Determine the (X, Y) coordinate at the center of the cell enclosing the given text.  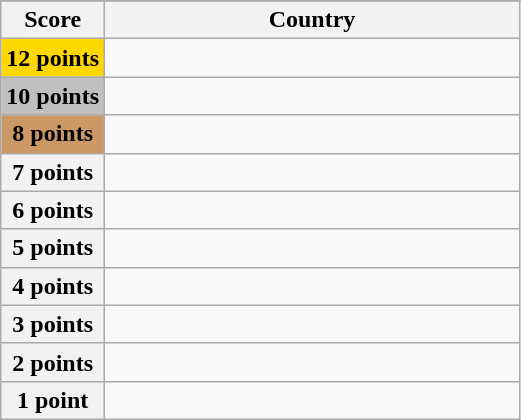
7 points (53, 172)
10 points (53, 96)
Score (53, 20)
Country (312, 20)
3 points (53, 324)
12 points (53, 58)
2 points (53, 362)
1 point (53, 400)
5 points (53, 248)
8 points (53, 134)
6 points (53, 210)
4 points (53, 286)
